Capture the cell that displays the provided text and extract its (x, y) central coordinate. 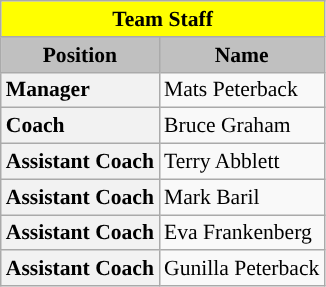
Manager (80, 90)
Team Staff (163, 19)
Name (242, 55)
Gunilla Peterback (242, 269)
Bruce Graham (242, 126)
Coach (80, 126)
Terry Abblett (242, 162)
Eva Frankenberg (242, 233)
Mark Baril (242, 197)
Mats Peterback (242, 90)
Position (80, 55)
